Find where the given text appears and provide that cell's center as [x, y] coordinate. 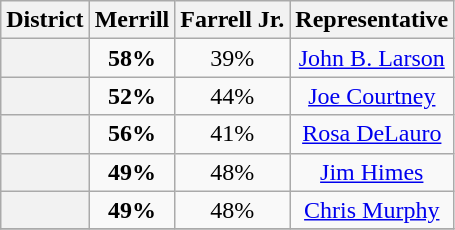
44% [232, 96]
58% [132, 58]
41% [232, 134]
56% [132, 134]
Chris Murphy [372, 210]
Jim Himes [372, 172]
52% [132, 96]
Joe Courtney [372, 96]
Rosa DeLauro [372, 134]
Representative [372, 20]
Merrill [132, 20]
John B. Larson [372, 58]
39% [232, 58]
Farrell Jr. [232, 20]
District [45, 20]
